Scan for the cell matching the given text and deliver its (x, y) coordinate at center. 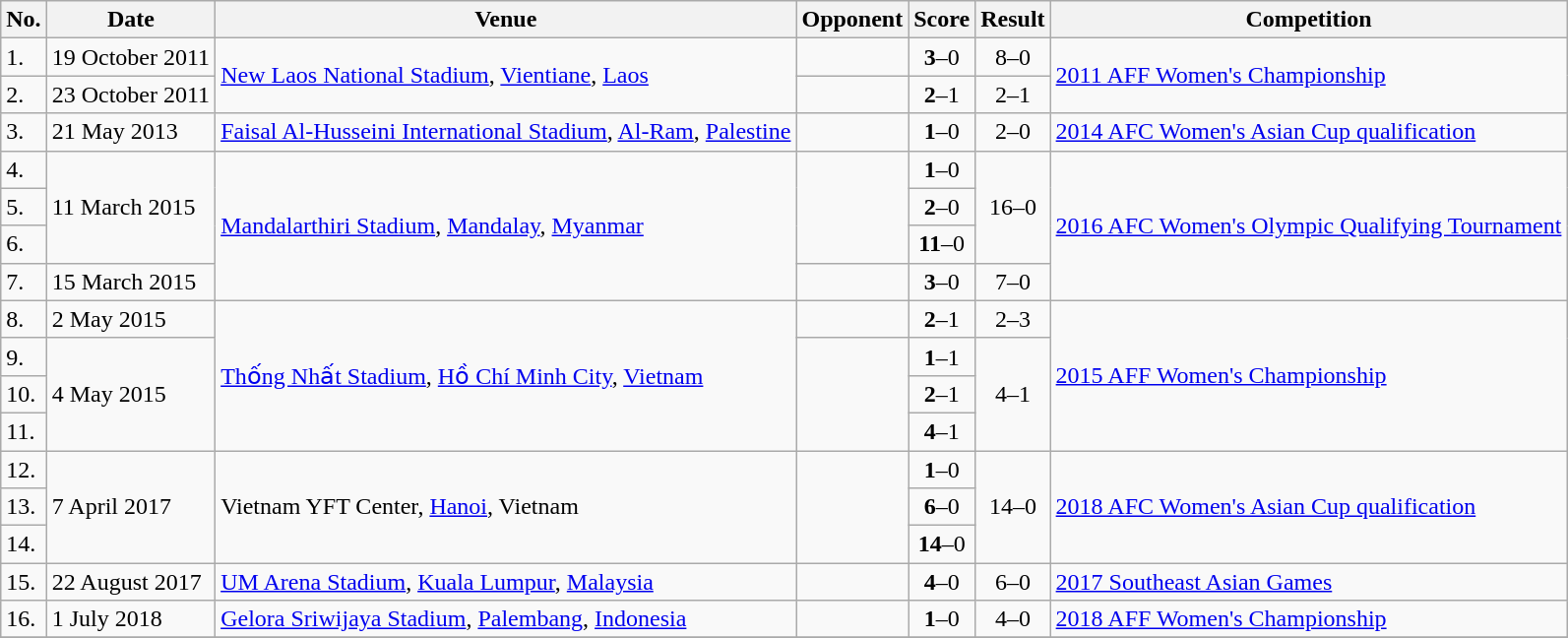
Venue (506, 20)
New Laos National Stadium, Vientiane, Laos (506, 76)
7–0 (1013, 282)
Result (1013, 20)
10. (24, 394)
7 April 2017 (130, 507)
No. (24, 20)
4. (24, 169)
8–0 (1013, 57)
5. (24, 207)
2–3 (1013, 319)
Vietnam YFT Center, Hanoi, Vietnam (506, 507)
Competition (1309, 20)
Score (942, 20)
2 May 2015 (130, 319)
7. (24, 282)
19 October 2011 (130, 57)
2014 AFC Women's Asian Cup qualification (1309, 132)
16–0 (1013, 207)
13. (24, 507)
15. (24, 582)
2018 AFC Women's Asian Cup qualification (1309, 507)
16. (24, 619)
Opponent (852, 20)
23 October 2011 (130, 95)
Thống Nhất Stadium, Hồ Chí Minh City, Vietnam (506, 375)
8. (24, 319)
Mandalarthiri Stadium, Mandalay, Myanmar (506, 225)
11–0 (942, 244)
14. (24, 544)
4 May 2015 (130, 394)
6. (24, 244)
2. (24, 95)
12. (24, 470)
11. (24, 431)
Date (130, 20)
15 March 2015 (130, 282)
1. (24, 57)
UM Arena Stadium, Kuala Lumpur, Malaysia (506, 582)
Faisal Al-Husseini International Stadium, Al-Ram, Palestine (506, 132)
9. (24, 356)
2017 Southeast Asian Games (1309, 582)
1–1 (942, 356)
2011 AFF Women's Championship (1309, 76)
22 August 2017 (130, 582)
3. (24, 132)
11 March 2015 (130, 207)
21 May 2013 (130, 132)
Gelora Sriwijaya Stadium, Palembang, Indonesia (506, 619)
2015 AFF Women's Championship (1309, 375)
2016 AFC Women's Olympic Qualifying Tournament (1309, 225)
2018 AFF Women's Championship (1309, 619)
1 July 2018 (130, 619)
